Scan for the cell matching the given text and deliver its (x, y) coordinate at center. 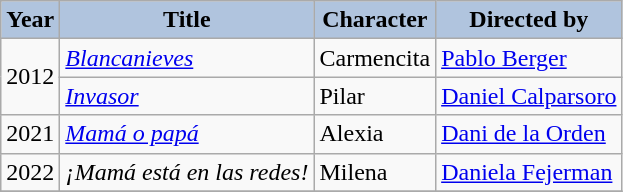
Directed by (529, 20)
Pablo Berger (529, 58)
2022 (30, 172)
2021 (30, 134)
Year (30, 20)
Mamá o papá (187, 134)
Daniela Fejerman (529, 172)
Milena (375, 172)
2012 (30, 77)
Invasor (187, 96)
Pilar (375, 96)
Carmencita (375, 58)
Dani de la Orden (529, 134)
Character (375, 20)
¡Mamá está en las redes! (187, 172)
Alexia (375, 134)
Daniel Calparsoro (529, 96)
Blancanieves (187, 58)
Title (187, 20)
